Extract the [x, y] coordinate from the center of the cell holding the provided text.  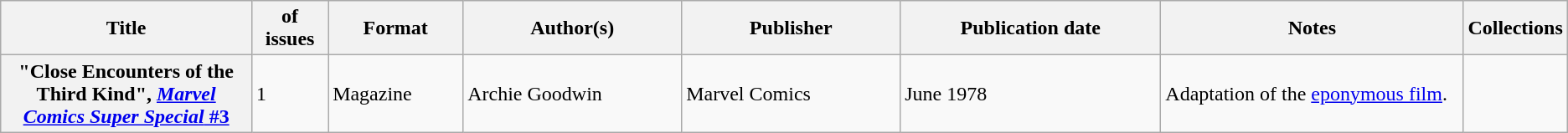
1 [290, 94]
Notes [1312, 28]
Publisher [791, 28]
Publication date [1030, 28]
Title [126, 28]
June 1978 [1030, 94]
Author(s) [573, 28]
Archie Goodwin [573, 94]
Adaptation of the eponymous film. [1312, 94]
Format [395, 28]
Collections [1515, 28]
of issues [290, 28]
Magazine [395, 94]
"Close Encounters of the Third Kind", Marvel Comics Super Special #3 [126, 94]
Marvel Comics [791, 94]
